Detect which cell encompasses the target text, then output its (x, y) center coordinate. 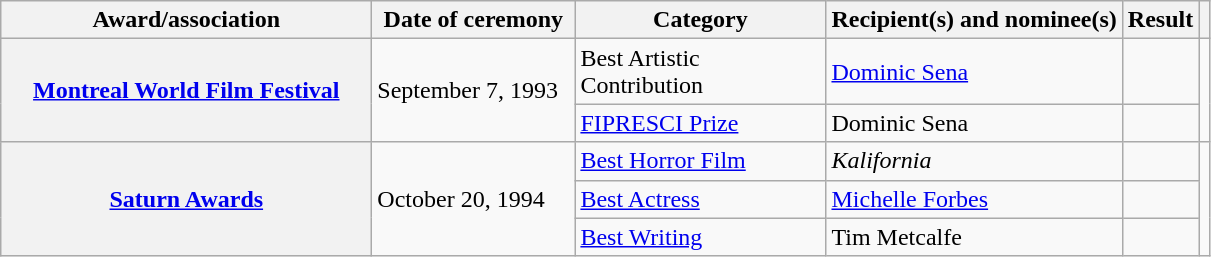
Category (700, 20)
Kalifornia (974, 161)
Award/association (186, 20)
Michelle Forbes (974, 199)
Best Artistic Contribution (700, 72)
Result (1160, 20)
Recipient(s) and nominee(s) (974, 20)
Montreal World Film Festival (186, 90)
Best Actress (700, 199)
Tim Metcalfe (974, 237)
Best Horror Film (700, 161)
Saturn Awards (186, 199)
Date of ceremony (474, 20)
September 7, 1993 (474, 90)
October 20, 1994 (474, 199)
Best Writing (700, 237)
FIPRESCI Prize (700, 123)
